Find where the given text appears and provide that cell's center as (X, Y) coordinate. 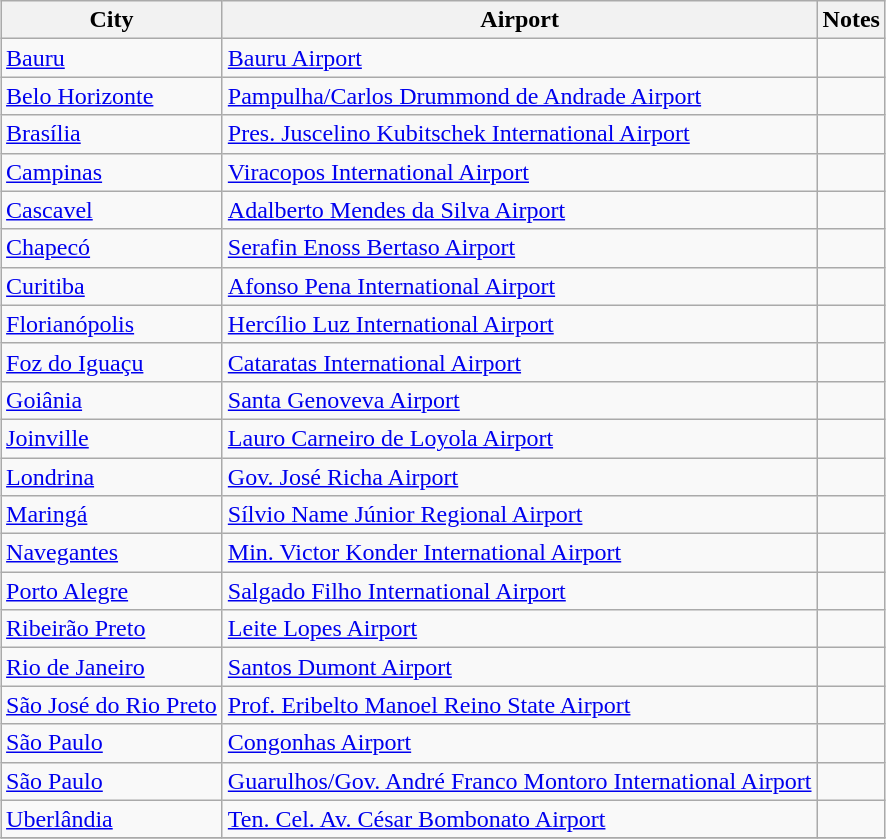
Prof. Eribelto Manoel Reino State Airport (520, 705)
Viracopos International Airport (520, 172)
Pampulha/Carlos Drummond de Andrade Airport (520, 96)
Belo Horizonte (112, 96)
Min. Victor Konder International Airport (520, 553)
Goiânia (112, 400)
São José do Rio Preto (112, 705)
Leite Lopes Airport (520, 629)
Airport (520, 20)
Porto Alegre (112, 591)
Uberlândia (112, 819)
Congonhas Airport (520, 743)
City (112, 20)
Joinville (112, 438)
Afonso Pena International Airport (520, 286)
Santos Dumont Airport (520, 667)
Cascavel (112, 210)
Bauru Airport (520, 58)
Gov. José Richa Airport (520, 477)
Cataratas International Airport (520, 362)
Campinas (112, 172)
Rio de Janeiro (112, 667)
Curitiba (112, 286)
Londrina (112, 477)
Lauro Carneiro de Loyola Airport (520, 438)
Pres. Juscelino Kubitschek International Airport (520, 134)
Ribeirão Preto (112, 629)
Serafin Enoss Bertaso Airport (520, 248)
Sílvio Name Júnior Regional Airport (520, 515)
Chapecó (112, 248)
Guarulhos/Gov. André Franco Montoro International Airport (520, 781)
Foz do Iguaçu (112, 362)
Hercílio Luz International Airport (520, 324)
Florianópolis (112, 324)
Notes (851, 20)
Bauru (112, 58)
Maringá (112, 515)
Navegantes (112, 553)
Brasília (112, 134)
Salgado Filho International Airport (520, 591)
Ten. Cel. Av. César Bombonato Airport (520, 819)
Santa Genoveva Airport (520, 400)
Adalberto Mendes da Silva Airport (520, 210)
